Find where the given text appears and provide that cell's center as [X, Y] coordinate. 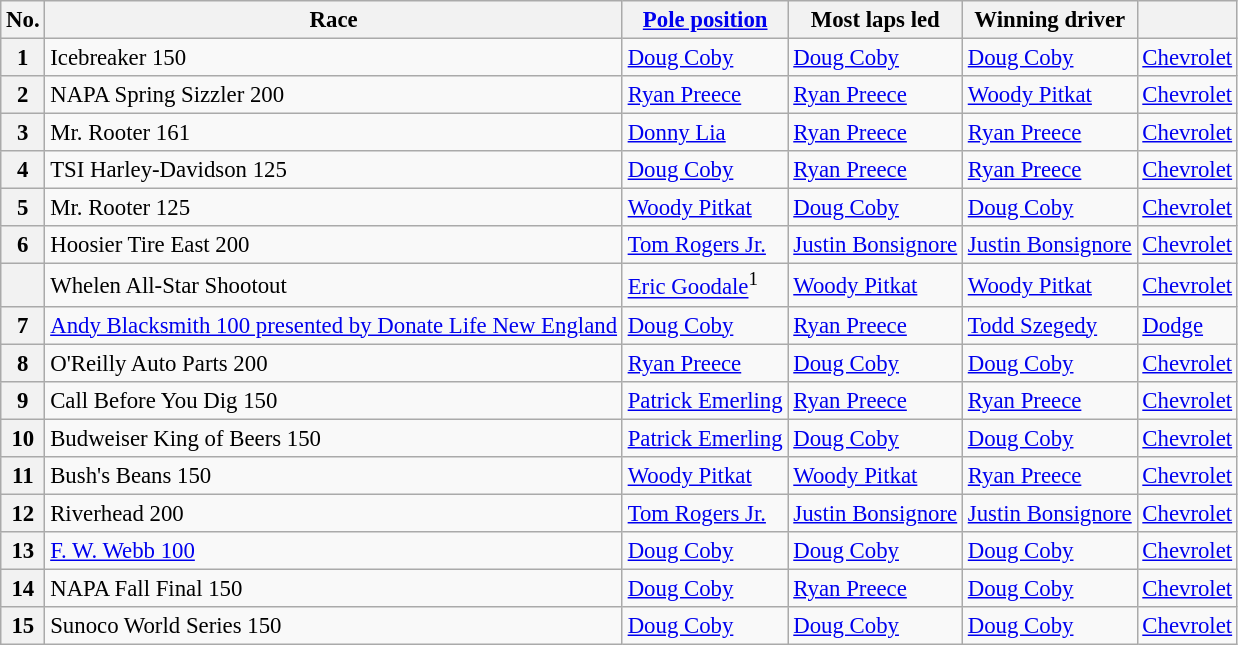
11 [23, 476]
5 [23, 208]
Race [334, 20]
Pole position [705, 20]
Mr. Rooter 161 [334, 133]
Dodge [1187, 325]
1 [23, 58]
12 [23, 513]
13 [23, 551]
Sunoco World Series 150 [334, 626]
Andy Blacksmith 100 presented by Donate Life New England [334, 325]
Mr. Rooter 125 [334, 208]
Eric Goodale1 [705, 285]
O'Reilly Auto Parts 200 [334, 363]
9 [23, 400]
7 [23, 325]
2 [23, 95]
6 [23, 245]
Call Before You Dig 150 [334, 400]
Most laps led [876, 20]
4 [23, 170]
Budweiser King of Beers 150 [334, 438]
Donny Lia [705, 133]
No. [23, 20]
8 [23, 363]
NAPA Spring Sizzler 200 [334, 95]
Todd Szegedy [1050, 325]
10 [23, 438]
15 [23, 626]
Winning driver [1050, 20]
NAPA Fall Final 150 [334, 588]
Hoosier Tire East 200 [334, 245]
TSI Harley-Davidson 125 [334, 170]
Bush's Beans 150 [334, 476]
Whelen All-Star Shootout [334, 285]
14 [23, 588]
F. W. Webb 100 [334, 551]
3 [23, 133]
Icebreaker 150 [334, 58]
Riverhead 200 [334, 513]
